Locate the cell with the specified text and output its (x, y) center coordinate. 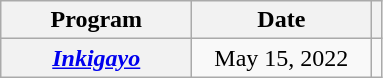
May 15, 2022 (282, 58)
Date (282, 20)
Inkigayo (96, 58)
Program (96, 20)
